Locate the cell with the specified text and output its [X, Y] center coordinate. 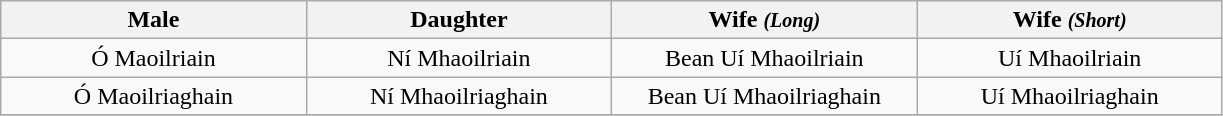
Bean Uí Mhaoilriain [764, 58]
Uí Mhaoilriaghain [1070, 96]
Wife (Long) [764, 20]
Male [154, 20]
Ní Mhaoilriaghain [458, 96]
Bean Uí Mhaoilriaghain [764, 96]
Daughter [458, 20]
Wife (Short) [1070, 20]
Uí Mhaoilriain [1070, 58]
Ní Mhaoilriain [458, 58]
Ó Maoilriain [154, 58]
Ó Maoilriaghain [154, 96]
